Return [X, Y] of the center of cell containing provided text 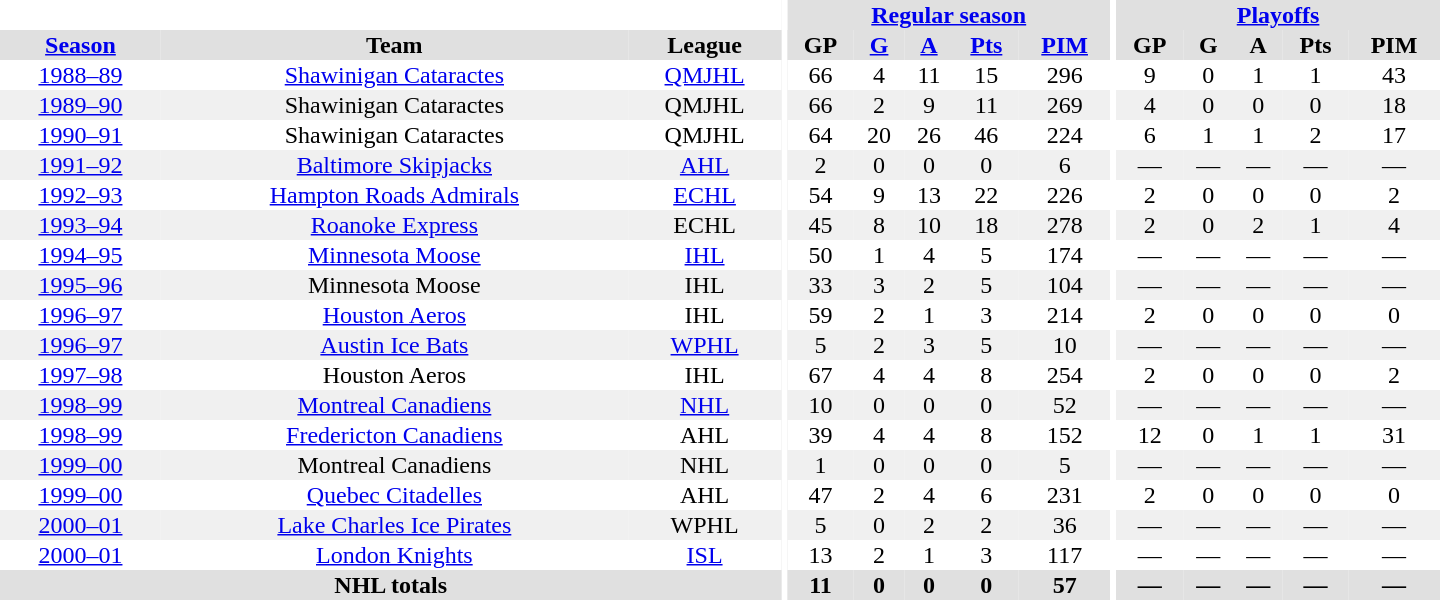
20 [879, 135]
52 [1065, 405]
Season [80, 45]
League [705, 45]
1993–94 [80, 225]
278 [1065, 225]
1990–91 [80, 135]
57 [1065, 585]
39 [820, 435]
Quebec Citadelles [394, 495]
Lake Charles Ice Pirates [394, 525]
231 [1065, 495]
43 [1394, 75]
1992–93 [80, 195]
296 [1065, 75]
269 [1065, 105]
50 [820, 255]
254 [1065, 375]
17 [1394, 135]
174 [1065, 255]
NHL totals [390, 585]
59 [820, 315]
31 [1394, 435]
1989–90 [80, 105]
214 [1065, 315]
1991–92 [80, 165]
Regular season [949, 15]
12 [1150, 435]
47 [820, 495]
67 [820, 375]
Roanoke Express [394, 225]
104 [1065, 285]
36 [1065, 525]
226 [1065, 195]
ISL [705, 555]
22 [986, 195]
33 [820, 285]
1994–95 [80, 255]
117 [1065, 555]
54 [820, 195]
1995–96 [80, 285]
1988–89 [80, 75]
224 [1065, 135]
London Knights [394, 555]
46 [986, 135]
Austin Ice Bats [394, 345]
1997–98 [80, 375]
Hampton Roads Admirals [394, 195]
Baltimore Skipjacks [394, 165]
26 [929, 135]
152 [1065, 435]
45 [820, 225]
15 [986, 75]
Team [394, 45]
Fredericton Canadiens [394, 435]
64 [820, 135]
Playoffs [1278, 15]
